Find where the given text appears and provide that cell's center as (x, y) coordinate. 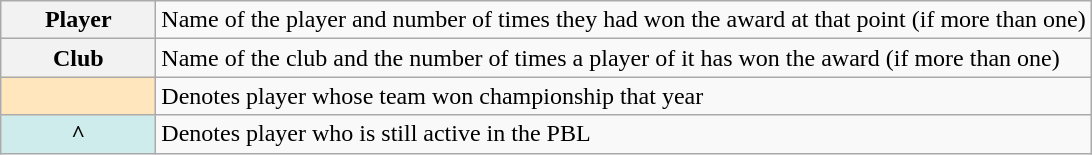
Denotes player whose team won championship that year (624, 96)
^ (78, 134)
Player (78, 20)
Denotes player who is still active in the PBL (624, 134)
Name of the club and the number of times a player of it has won the award (if more than one) (624, 58)
Club (78, 58)
Name of the player and number of times they had won the award at that point (if more than one) (624, 20)
